Identify which cell holds the provided text, then report its [x, y] central coordinate. 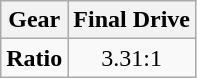
Final Drive [132, 20]
Gear [34, 20]
3.31:1 [132, 58]
Ratio [34, 58]
